Determine the [X, Y] coordinate at the center of the cell enclosing the given text.  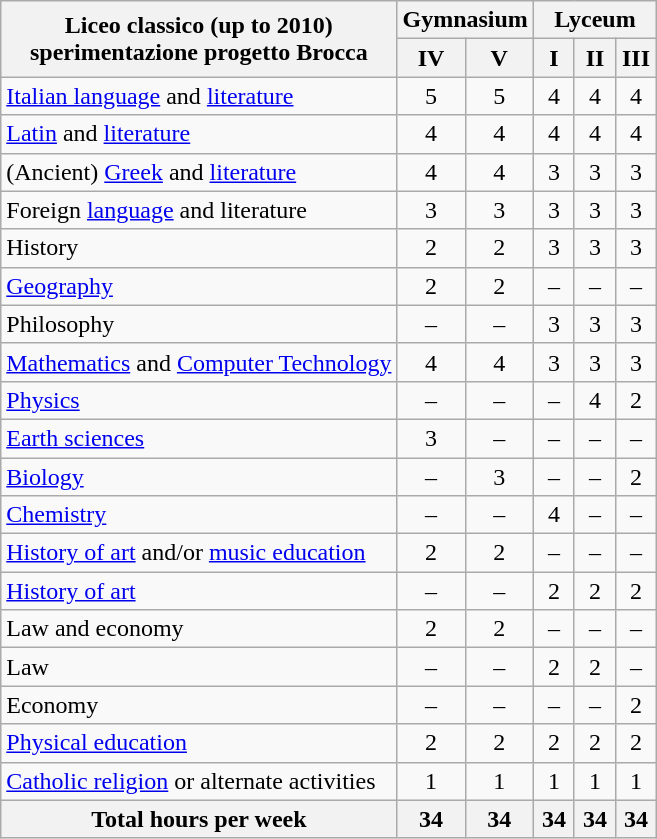
Philosophy [199, 324]
Italian language and literature [199, 96]
V [499, 58]
IV [431, 58]
Catholic religion or alternate activities [199, 781]
Law [199, 667]
Liceo classico (up to 2010)sperimentazione progetto Brocca [199, 39]
Physical education [199, 743]
II [594, 58]
I [554, 58]
Biology [199, 477]
Mathematics and Computer Technology [199, 362]
Gymnasium [465, 20]
History [199, 248]
Latin and literature [199, 134]
Earth sciences [199, 438]
Total hours per week [199, 819]
History of art [199, 591]
History of art and/or music education [199, 553]
Foreign language and literature [199, 210]
Chemistry [199, 515]
Lyceum [594, 20]
Geography [199, 286]
Economy [199, 705]
III [636, 58]
(Ancient) Greek and literature [199, 172]
Physics [199, 400]
Law and economy [199, 629]
